Return the (X, Y) coordinate for the center point of the cell that contains the specified text.  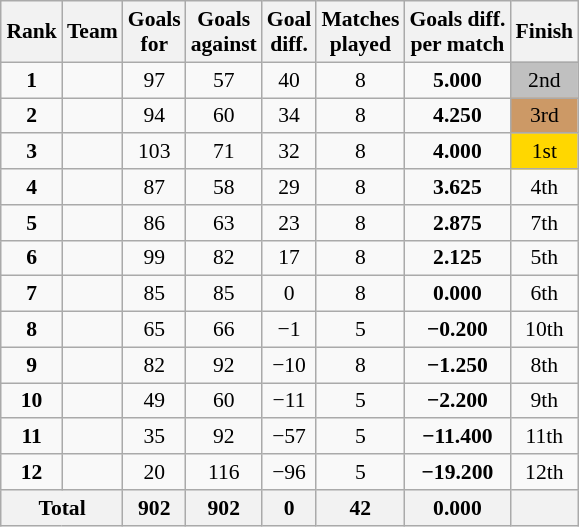
3.625 (457, 187)
Matchesplayed (360, 32)
Team (92, 32)
12th (544, 472)
5th (544, 258)
49 (154, 401)
10th (544, 330)
2 (32, 116)
17 (290, 258)
9 (32, 365)
−0.200 (457, 330)
3rd (544, 116)
11th (544, 437)
Goaldiff. (290, 32)
−19.200 (457, 472)
29 (290, 187)
−57 (290, 437)
71 (224, 152)
11 (32, 437)
Rank (32, 32)
58 (224, 187)
94 (154, 116)
−2.200 (457, 401)
2.875 (457, 223)
63 (224, 223)
97 (154, 80)
9th (544, 401)
Goalsfor (154, 32)
42 (360, 508)
2.125 (457, 258)
5.000 (457, 80)
10 (32, 401)
6th (544, 294)
−11 (290, 401)
32 (290, 152)
8th (544, 365)
Goals diff.per match (457, 32)
23 (290, 223)
87 (154, 187)
Total (62, 508)
4th (544, 187)
Goalsagainst (224, 32)
−1.250 (457, 365)
−96 (290, 472)
99 (154, 258)
7th (544, 223)
−1 (290, 330)
35 (154, 437)
3 (32, 152)
6 (32, 258)
12 (32, 472)
2nd (544, 80)
1st (544, 152)
7 (32, 294)
65 (154, 330)
4.250 (457, 116)
34 (290, 116)
103 (154, 152)
Finish (544, 32)
−10 (290, 365)
86 (154, 223)
−11.400 (457, 437)
66 (224, 330)
4 (32, 187)
57 (224, 80)
1 (32, 80)
116 (224, 472)
4.000 (457, 152)
40 (290, 80)
20 (154, 472)
